Return the (x, y) coordinate for the center point of the cell that contains the specified text.  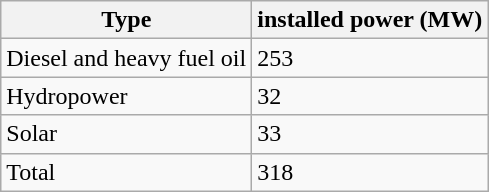
installed power (MW) (370, 20)
318 (370, 172)
Type (126, 20)
33 (370, 134)
253 (370, 58)
Diesel and heavy fuel oil (126, 58)
32 (370, 96)
Total (126, 172)
Hydropower (126, 96)
Solar (126, 134)
